Scan for the cell matching the given text and deliver its (x, y) coordinate at center. 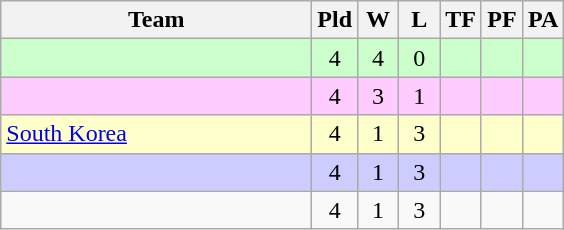
L (420, 20)
Team (156, 20)
PF (502, 20)
0 (420, 58)
W (378, 20)
TF (461, 20)
PA (542, 20)
Pld (335, 20)
South Korea (156, 134)
